Pinpoint the cell where the given text exists, returning its [X, Y] midpoint coordinate. 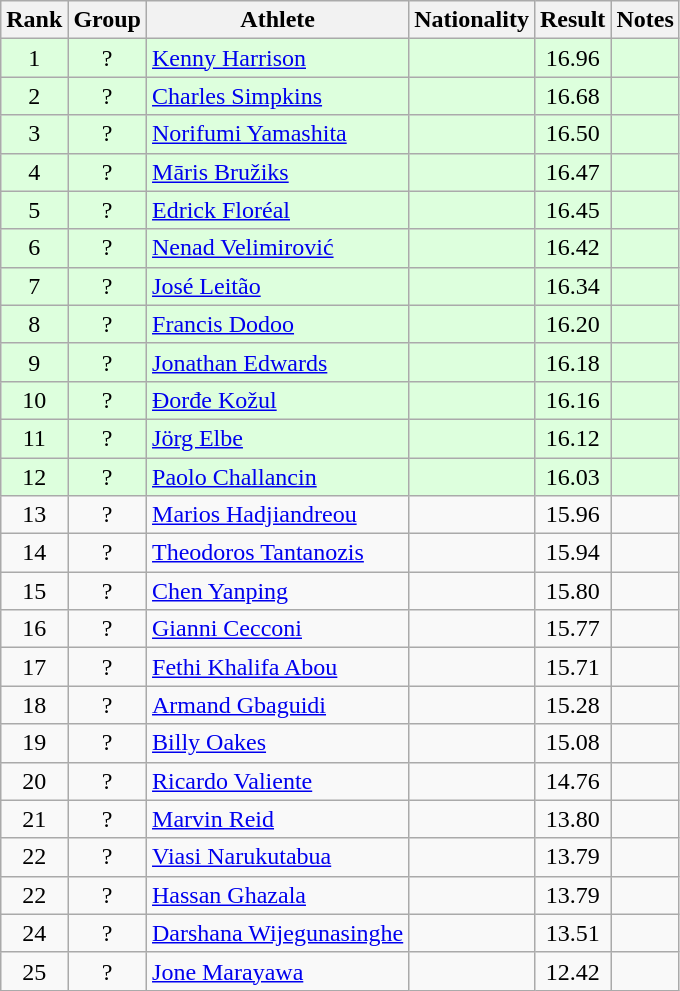
18 [34, 705]
Nenad Velimirović [278, 248]
19 [34, 743]
Māris Bružiks [278, 172]
1 [34, 58]
15 [34, 591]
11 [34, 438]
14 [34, 553]
Jonathan Edwards [278, 362]
12 [34, 477]
15.96 [572, 515]
Notes [645, 20]
Marios Hadjiandreou [278, 515]
13.80 [572, 819]
Charles Simpkins [278, 96]
Theodoros Tantanozis [278, 553]
16.68 [572, 96]
15.94 [572, 553]
6 [34, 248]
5 [34, 210]
12.42 [572, 971]
Ricardo Valiente [278, 781]
Kenny Harrison [278, 58]
Group [108, 20]
Jone Marayawa [278, 971]
3 [34, 134]
Viasi Narukutabua [278, 857]
16 [34, 629]
Result [572, 20]
16.45 [572, 210]
Gianni Cecconi [278, 629]
16.50 [572, 134]
16.47 [572, 172]
9 [34, 362]
Norifumi Yamashita [278, 134]
13 [34, 515]
Jörg Elbe [278, 438]
Armand Gbaguidi [278, 705]
14.76 [572, 781]
15.08 [572, 743]
24 [34, 933]
4 [34, 172]
Francis Dodoo [278, 324]
16.18 [572, 362]
15.80 [572, 591]
Fethi Khalifa Abou [278, 667]
15.28 [572, 705]
16.16 [572, 400]
Darshana Wijegunasinghe [278, 933]
25 [34, 971]
Hassan Ghazala [278, 895]
8 [34, 324]
15.77 [572, 629]
Athlete [278, 20]
16.12 [572, 438]
21 [34, 819]
20 [34, 781]
2 [34, 96]
10 [34, 400]
7 [34, 286]
Marvin Reid [278, 819]
15.71 [572, 667]
16.03 [572, 477]
16.42 [572, 248]
Chen Yanping [278, 591]
16.34 [572, 286]
Đorđe Kožul [278, 400]
16.20 [572, 324]
16.96 [572, 58]
José Leitão [278, 286]
Nationality [472, 20]
17 [34, 667]
13.51 [572, 933]
Billy Oakes [278, 743]
Edrick Floréal [278, 210]
Rank [34, 20]
Paolo Challancin [278, 477]
